Return (x, y) of the center of cell containing provided text 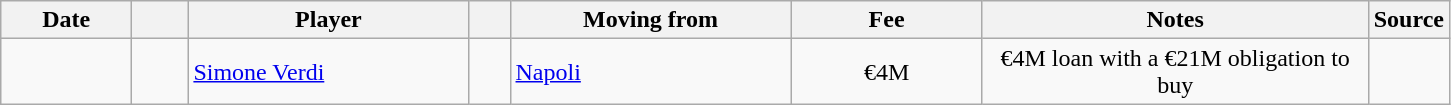
€4M (886, 72)
Player (328, 20)
Notes (1175, 20)
Date (66, 20)
Napoli (650, 72)
€4M loan with a €21M obligation to buy (1175, 72)
Simone Verdi (328, 72)
Fee (886, 20)
Moving from (650, 20)
Source (1408, 20)
